Detect which cell encompasses the target text, then output its [X, Y] center coordinate. 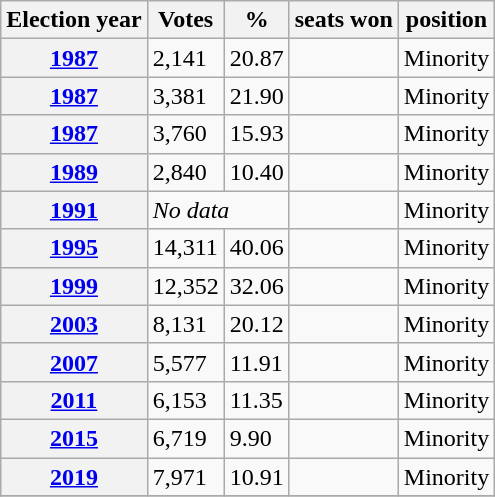
6,719 [186, 438]
11.35 [256, 400]
10.40 [256, 172]
2015 [74, 438]
20.12 [256, 324]
2007 [74, 362]
2,840 [186, 172]
1995 [74, 248]
Election year [74, 20]
2003 [74, 324]
15.93 [256, 134]
2,141 [186, 58]
5,577 [186, 362]
position [446, 20]
21.90 [256, 96]
7,971 [186, 477]
1989 [74, 172]
40.06 [256, 248]
% [256, 20]
Votes [186, 20]
8,131 [186, 324]
9.90 [256, 438]
2011 [74, 400]
No data [218, 210]
14,311 [186, 248]
12,352 [186, 286]
3,381 [186, 96]
1991 [74, 210]
20.87 [256, 58]
6,153 [186, 400]
1999 [74, 286]
3,760 [186, 134]
11.91 [256, 362]
seats won [344, 20]
2019 [74, 477]
10.91 [256, 477]
32.06 [256, 286]
